Find where the given text appears and provide that cell's center as (x, y) coordinate. 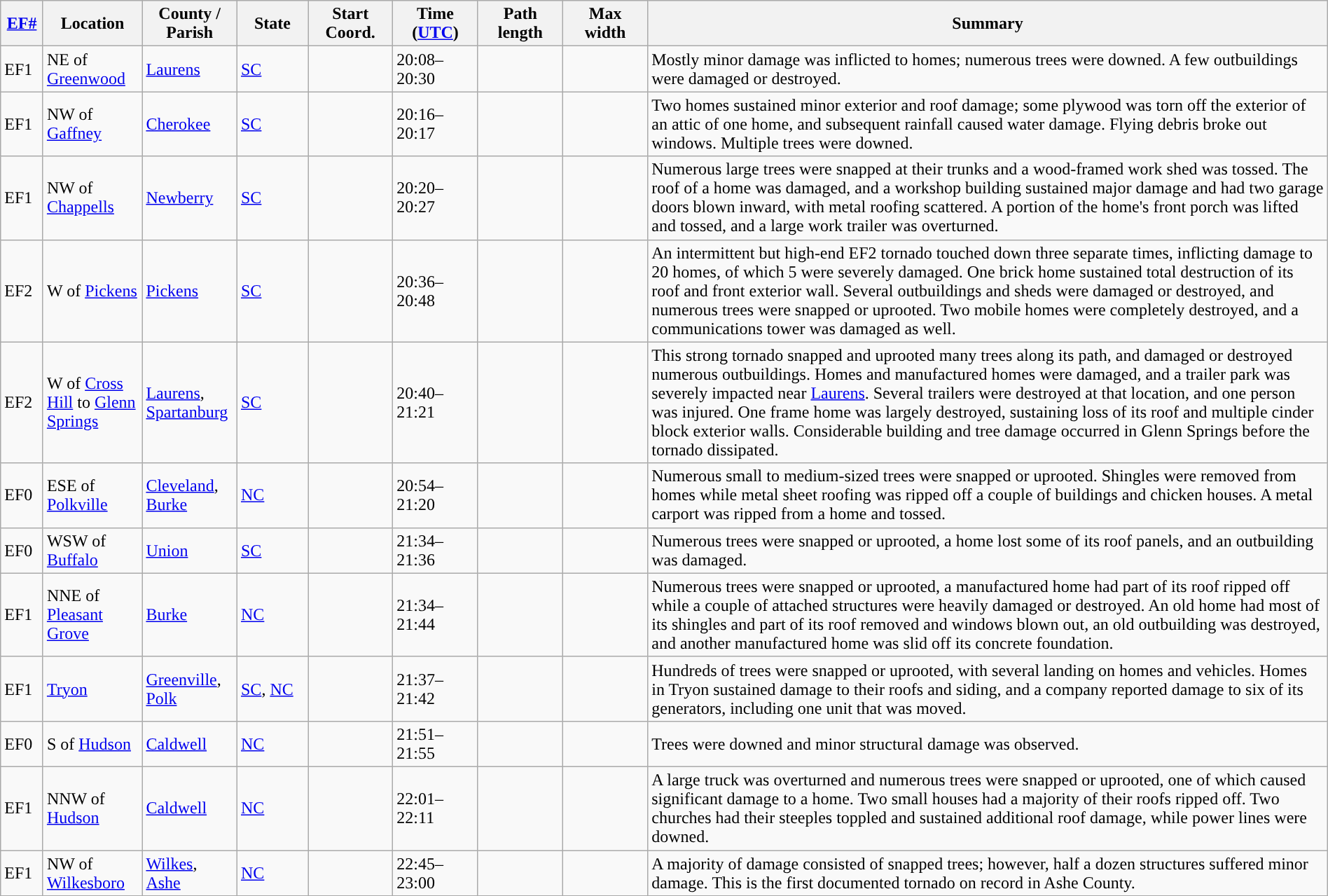
Tryon (92, 689)
22:01–22:11 (436, 808)
20:16–20:17 (436, 124)
Laurens, Spartanburg (190, 402)
20:54–21:20 (436, 495)
S of Hudson (92, 744)
21:51–21:55 (436, 744)
20:08–20:30 (436, 69)
NW of Gaffney (92, 124)
NNW of Hudson (92, 808)
Union (190, 551)
NW of Chappells (92, 198)
SC, NC (272, 689)
20:36–20:48 (436, 291)
Greenville, Polk (190, 689)
20:40–21:21 (436, 402)
21:34–21:44 (436, 615)
Max width (605, 24)
County / Parish (190, 24)
Cherokee (190, 124)
Pickens (190, 291)
W of Pickens (92, 291)
Summary (988, 24)
WSW of Buffalo (92, 551)
Wilkes, Ashe (190, 873)
NW of Wilkesboro (92, 873)
State (272, 24)
Trees were downed and minor structural damage was observed. (988, 744)
Burke (190, 615)
W of Cross Hill to Glenn Springs (92, 402)
Newberry (190, 198)
EF# (22, 24)
Time (UTC) (436, 24)
21:37–21:42 (436, 689)
Start Coord. (350, 24)
ESE of Polkville (92, 495)
NNE of Pleasant Grove (92, 615)
Numerous trees were snapped or uprooted, a home lost some of its roof panels, and an outbuilding was damaged. (988, 551)
Cleveland, Burke (190, 495)
Mostly minor damage was inflicted to homes; numerous trees were downed. A few outbuildings were damaged or destroyed. (988, 69)
Laurens (190, 69)
20:20–20:27 (436, 198)
22:45–23:00 (436, 873)
Path length (520, 24)
Location (92, 24)
NE of Greenwood (92, 69)
21:34–21:36 (436, 551)
